From the cell containing the given text, extract its center point as (x, y) coordinate. 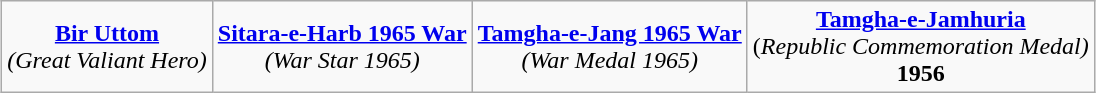
Tamgha-e-Jang 1965 War(War Medal 1965) (610, 47)
Sitara-e-Harb 1965 War(War Star 1965) (342, 47)
Bir Uttom(Great Valiant Hero) (108, 47)
Tamgha-e-Jamhuria(Republic Commemoration Medal)1956 (920, 47)
